Find where the given text appears and provide that cell's center as (x, y) coordinate. 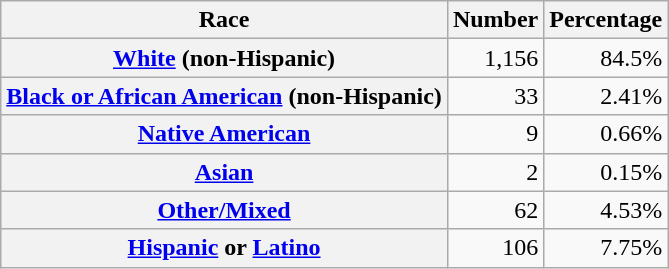
Native American (224, 134)
Hispanic or Latino (224, 248)
2.41% (606, 96)
84.5% (606, 58)
62 (495, 210)
Black or African American (non-Hispanic) (224, 96)
1,156 (495, 58)
0.66% (606, 134)
9 (495, 134)
Percentage (606, 20)
White (non-Hispanic) (224, 58)
4.53% (606, 210)
Race (224, 20)
0.15% (606, 172)
Other/Mixed (224, 210)
Asian (224, 172)
106 (495, 248)
Number (495, 20)
33 (495, 96)
7.75% (606, 248)
2 (495, 172)
